Find where the given text appears and provide that cell's center as [X, Y] coordinate. 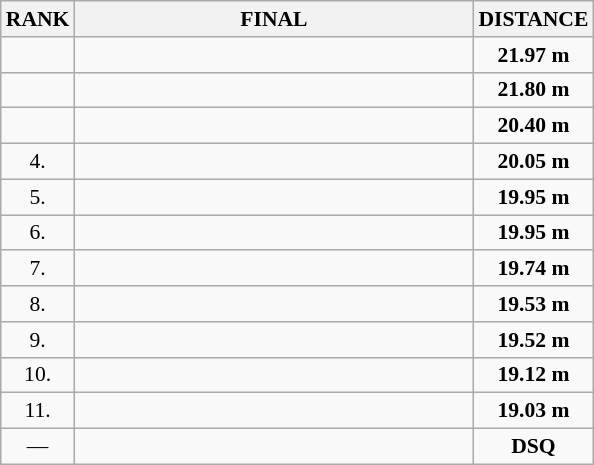
11. [38, 411]
20.05 m [533, 162]
— [38, 447]
19.03 m [533, 411]
DSQ [533, 447]
10. [38, 375]
RANK [38, 19]
DISTANCE [533, 19]
6. [38, 233]
FINAL [274, 19]
19.12 m [533, 375]
19.74 m [533, 269]
4. [38, 162]
19.52 m [533, 340]
21.80 m [533, 90]
20.40 m [533, 126]
9. [38, 340]
19.53 m [533, 304]
21.97 m [533, 55]
5. [38, 197]
8. [38, 304]
7. [38, 269]
